From the cell containing the given text, extract its center point as (x, y) coordinate. 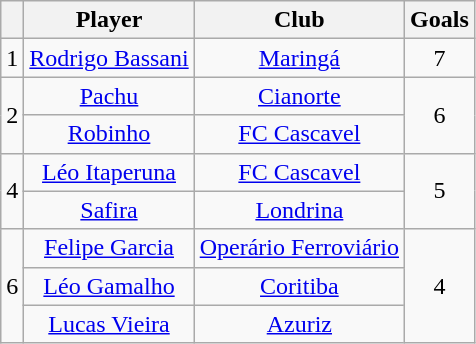
7 (440, 58)
2 (12, 115)
1 (12, 58)
Léo Itaperuna (109, 172)
Cianorte (299, 96)
Azuriz (299, 324)
Lucas Vieira (109, 324)
Robinho (109, 134)
Operário Ferroviário (299, 248)
Pachu (109, 96)
Player (109, 20)
Club (299, 20)
Rodrigo Bassani (109, 58)
Safira (109, 210)
Felipe Garcia (109, 248)
Maringá (299, 58)
Coritiba (299, 286)
Léo Gamalho (109, 286)
Goals (440, 20)
Londrina (299, 210)
5 (440, 191)
